For the text-containing cell, return its midpoint in [x, y] coordinate format. 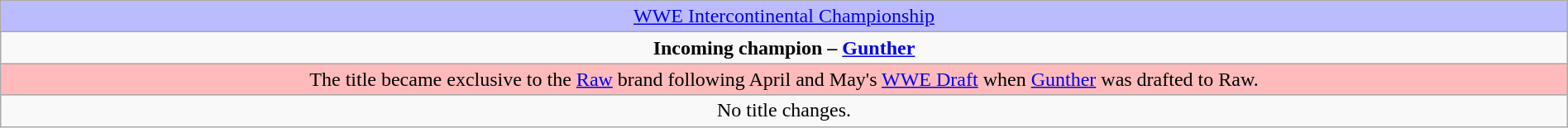
WWE Intercontinental Championship [784, 17]
Incoming champion – Gunther [784, 48]
No title changes. [784, 111]
The title became exclusive to the Raw brand following April and May's WWE Draft when Gunther was drafted to Raw. [784, 79]
